Locate the cell with the specified text and output its [x, y] center coordinate. 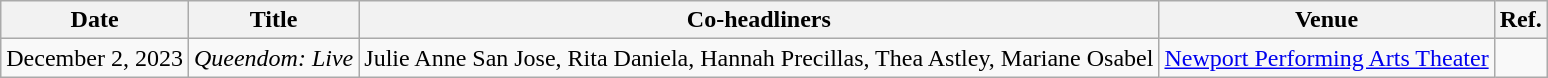
Title [273, 20]
Date [95, 20]
December 2, 2023 [95, 58]
Co-headliners [759, 20]
Newport Performing Arts Theater [1326, 58]
Venue [1326, 20]
Queendom: Live [273, 58]
Ref. [1520, 20]
Julie Anne San Jose, Rita Daniela, Hannah Precillas, Thea Astley, Mariane Osabel [759, 58]
